For the text-containing cell, return its midpoint in (X, Y) coordinate format. 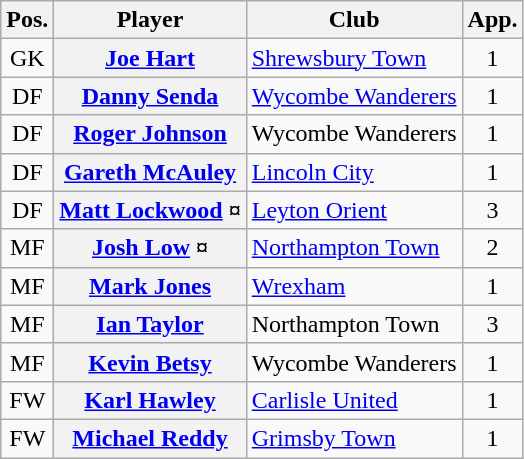
Joe Hart (150, 58)
Club (354, 20)
Ian Taylor (150, 324)
Grimsby Town (354, 438)
Lincoln City (354, 172)
Michael Reddy (150, 438)
Danny Senda (150, 96)
Matt Lockwood ¤ (150, 210)
Mark Jones (150, 286)
Carlisle United (354, 400)
Kevin Betsy (150, 362)
Pos. (28, 20)
Shrewsbury Town (354, 58)
App. (492, 20)
Wrexham (354, 286)
Player (150, 20)
Gareth McAuley (150, 172)
Karl Hawley (150, 400)
Leyton Orient (354, 210)
Josh Low ¤ (150, 248)
Roger Johnson (150, 134)
2 (492, 248)
GK (28, 58)
